Pinpoint the cell where the given text exists, returning its [X, Y] midpoint coordinate. 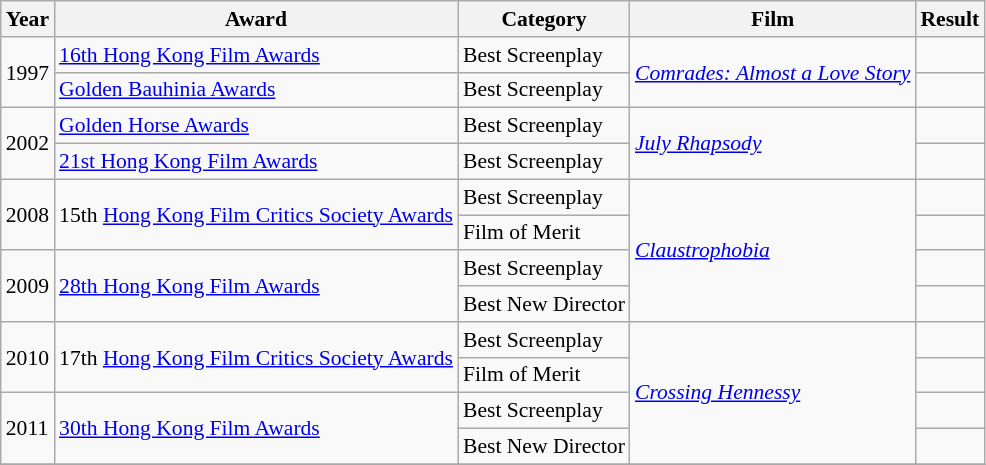
Result [950, 19]
Claustrophobia [773, 250]
15th Hong Kong Film Critics Society Awards [256, 214]
Award [256, 19]
16th Hong Kong Film Awards [256, 55]
2011 [28, 428]
2010 [28, 358]
21st Hong Kong Film Awards [256, 162]
Golden Horse Awards [256, 126]
Film [773, 19]
30th Hong Kong Film Awards [256, 428]
Golden Bauhinia Awards [256, 90]
2002 [28, 144]
July Rhapsody [773, 144]
Year [28, 19]
1997 [28, 72]
Category [544, 19]
28th Hong Kong Film Awards [256, 286]
2008 [28, 214]
2009 [28, 286]
17th Hong Kong Film Critics Society Awards [256, 358]
Crossing Hennessy [773, 393]
Comrades: Almost a Love Story [773, 72]
